Find where the given text appears and provide that cell's center as (X, Y) coordinate. 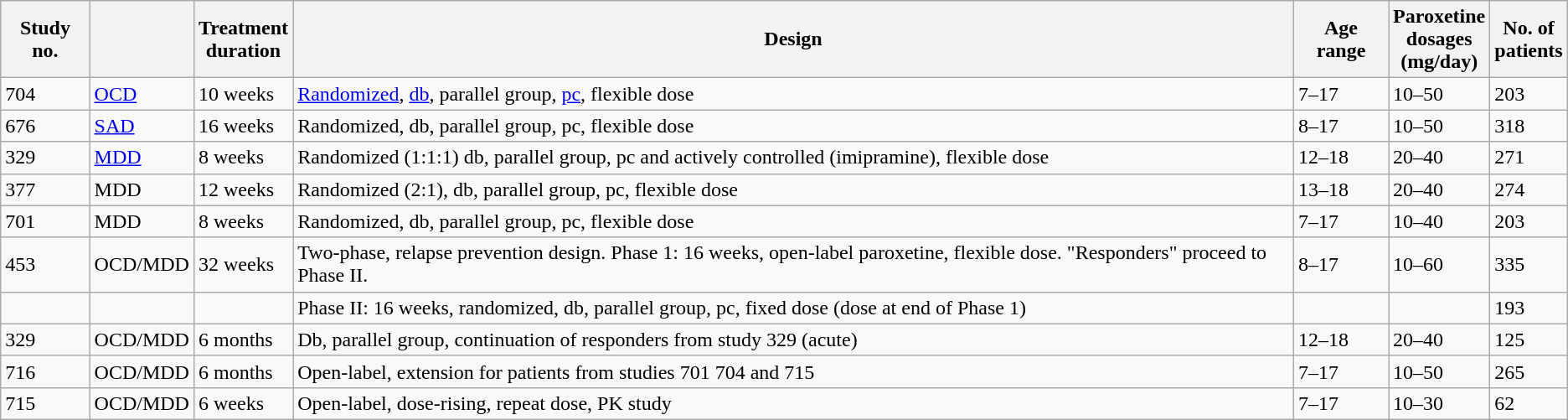
Design (794, 39)
10–60 (1439, 265)
Randomized (1:1:1) db, parallel group, pc and actively controlled (imipramine), flexible dose (794, 158)
715 (45, 403)
701 (45, 221)
Randomized (2:1), db, parallel group, pc, flexible dose (794, 189)
Treatmentduration (243, 39)
318 (1529, 126)
32 weeks (243, 265)
676 (45, 126)
125 (1529, 340)
193 (1529, 308)
Open-label, extension for patients from studies 701 704 and 715 (794, 371)
377 (45, 189)
10–40 (1439, 221)
No. ofpatients (1529, 39)
271 (1529, 158)
Two-phase, relapse prevention design. Phase 1: 16 weeks, open-label paroxetine, flexible dose. "Responders" proceed to Phase II. (794, 265)
OCD (142, 94)
10 weeks (243, 94)
Db, parallel group, continuation of responders from study 329 (acute) (794, 340)
10–30 (1439, 403)
265 (1529, 371)
SAD (142, 126)
13–18 (1340, 189)
Phase II: 16 weeks, randomized, db, parallel group, pc, fixed dose (dose at end of Phase 1) (794, 308)
Open-label, dose-rising, repeat dose, PK study (794, 403)
Study no. (45, 39)
12 weeks (243, 189)
453 (45, 265)
16 weeks (243, 126)
6 weeks (243, 403)
704 (45, 94)
274 (1529, 189)
62 (1529, 403)
716 (45, 371)
Age range (1340, 39)
335 (1529, 265)
Paroxetinedosages(mg/day) (1439, 39)
